Determine the [X, Y] coordinate at the center of the cell enclosing the given text.  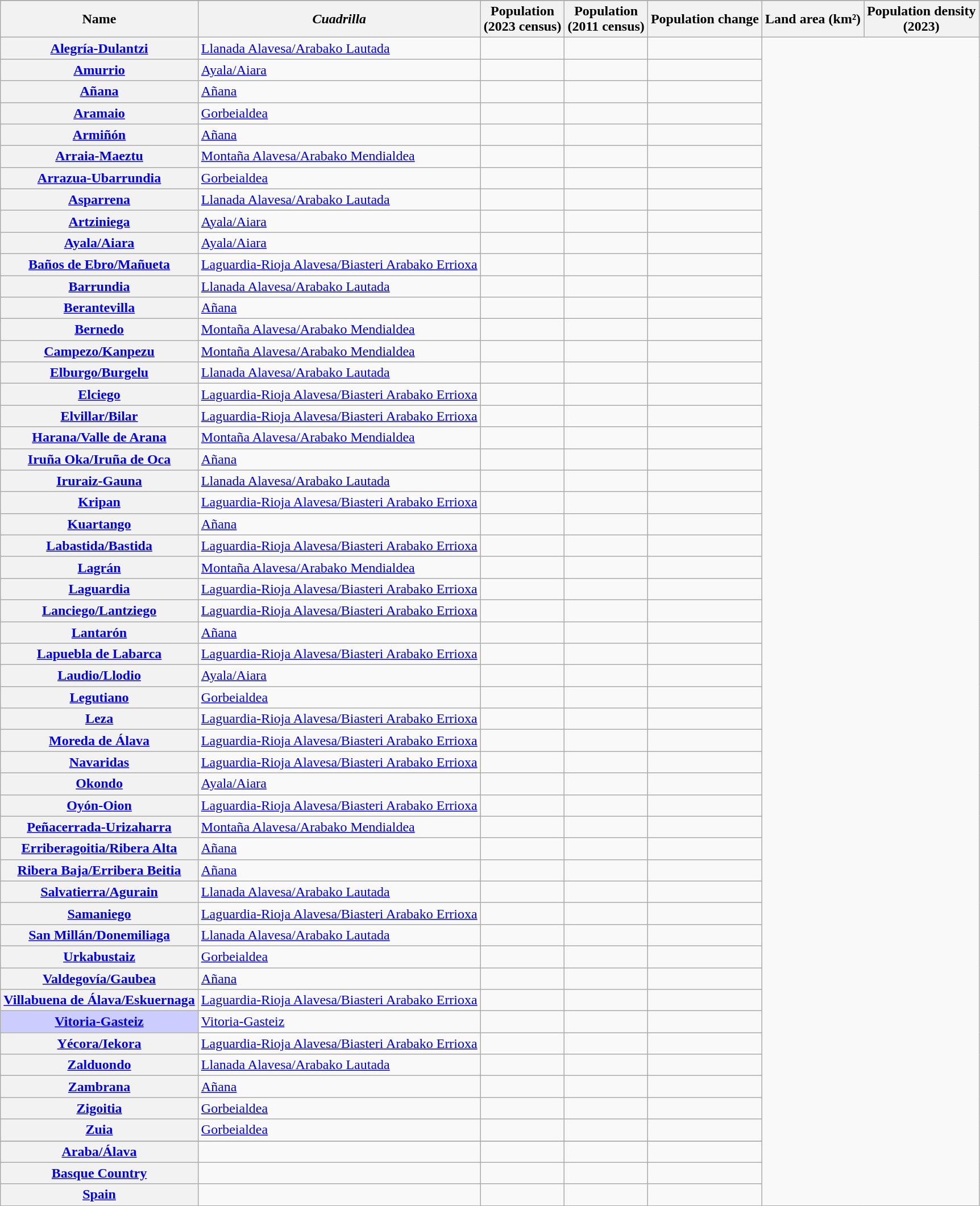
Valdegovía/Gaubea [99, 978]
San Millán/Donemiliaga [99, 935]
Urkabustaiz [99, 957]
Iruraiz-Gauna [99, 481]
Lagrán [99, 567]
Salvatierra/Agurain [99, 892]
Bernedo [99, 330]
Leza [99, 719]
Land area (km²) [813, 19]
Arraia-Maeztu [99, 156]
Armiñón [99, 135]
Peñacerrada-Urizaharra [99, 827]
Zalduondo [99, 1065]
Laudio/Llodio [99, 676]
Alegría-Dulantzi [99, 48]
Population(2023 census) [522, 19]
Kripan [99, 502]
Population change [705, 19]
Villabuena de Álava/Eskuernaga [99, 1000]
Laguardia [99, 589]
Lantarón [99, 633]
Zuia [99, 1130]
Population(2011 census) [606, 19]
Elburgo/Burgelu [99, 373]
Navaridas [99, 762]
Zigoitia [99, 1108]
Arrazua-Ubarrundia [99, 178]
Elvillar/Bilar [99, 416]
Labastida/Bastida [99, 546]
Zambrana [99, 1087]
Oyón-Oion [99, 805]
Campezo/Kanpezu [99, 351]
Harana/Valle de Arana [99, 438]
Okondo [99, 784]
Iruña Oka/Iruña de Oca [99, 459]
Spain [99, 1195]
Ribera Baja/Erribera Beitia [99, 870]
Araba/Álava [99, 1151]
Lanciego/Lantziego [99, 610]
Moreda de Álava [99, 741]
Cuadrilla [339, 19]
Aramaio [99, 113]
Legutiano [99, 697]
Amurrio [99, 70]
Baños de Ebro/Mañueta [99, 264]
Asparrena [99, 199]
Population density(2023) [921, 19]
Basque Country [99, 1173]
Yécora/Iekora [99, 1043]
Lapuebla de Labarca [99, 654]
Name [99, 19]
Erriberagoitia/Ribera Alta [99, 849]
Barrundia [99, 286]
Samaniego [99, 913]
Berantevilla [99, 308]
Artziniega [99, 221]
Elciego [99, 394]
Kuartango [99, 524]
